For the text-containing cell, return its midpoint in (X, Y) coordinate format. 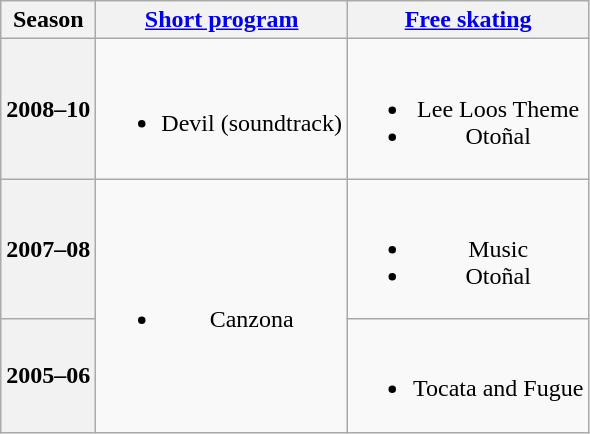
Tocata and Fugue (468, 376)
Season (48, 20)
Lee Loos Theme Otoñal (468, 109)
2007–08 (48, 249)
2008–10 (48, 109)
Canzona (222, 306)
Music Otoñal (468, 249)
Short program (222, 20)
2005–06 (48, 376)
Devil (soundtrack) (222, 109)
Free skating (468, 20)
